Locate the cell with the specified text and output its [X, Y] center coordinate. 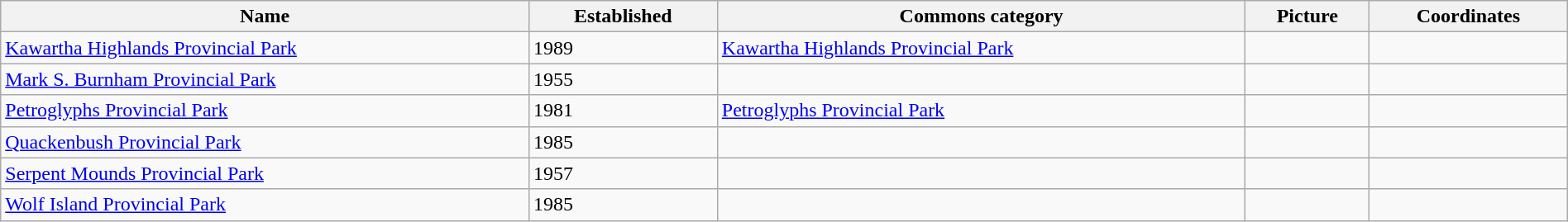
Name [265, 17]
Coordinates [1469, 17]
Mark S. Burnham Provincial Park [265, 79]
Commons category [981, 17]
Picture [1307, 17]
1957 [623, 173]
Quackenbush Provincial Park [265, 142]
1955 [623, 79]
1989 [623, 48]
Wolf Island Provincial Park [265, 205]
Serpent Mounds Provincial Park [265, 173]
Established [623, 17]
1981 [623, 111]
